Pinpoint the cell where the given text exists, returning its [X, Y] midpoint coordinate. 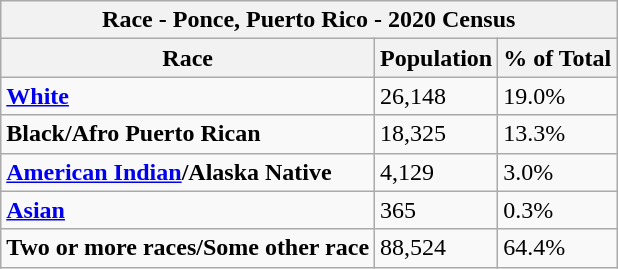
13.3% [558, 134]
White [188, 96]
365 [436, 210]
Black/Afro Puerto Rican [188, 134]
88,524 [436, 248]
Race - Ponce, Puerto Rico - 2020 Census [309, 20]
Two or more races/Some other race [188, 248]
Population [436, 58]
% of Total [558, 58]
0.3% [558, 210]
18,325 [436, 134]
19.0% [558, 96]
4,129 [436, 172]
64.4% [558, 248]
3.0% [558, 172]
Race [188, 58]
Asian [188, 210]
26,148 [436, 96]
American Indian/Alaska Native [188, 172]
